Detect which cell encompasses the target text, then output its [X, Y] center coordinate. 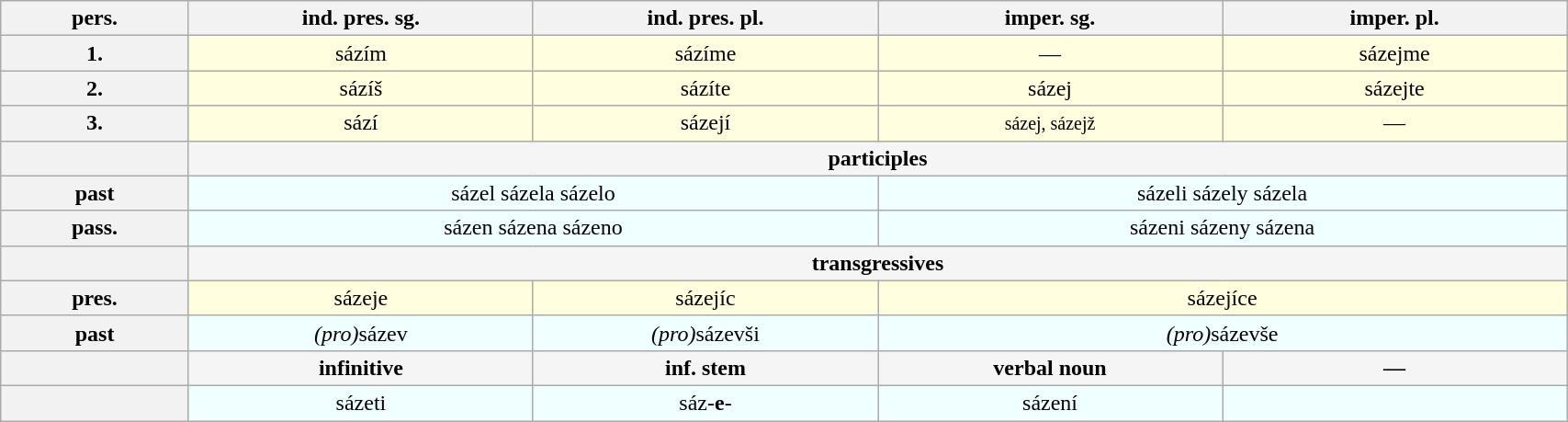
sázíme [705, 53]
sázeni sázeny sázena [1223, 228]
sázejme [1394, 53]
sázejíce [1223, 298]
(pro)sázevše [1223, 333]
(pro)sázevši [705, 333]
sázeti [360, 403]
sázejíc [705, 298]
verbal noun [1051, 368]
sázeje [360, 298]
sázíte [705, 88]
sázen sázena sázeno [533, 228]
ind. pres. pl. [705, 18]
(pro)sázev [360, 333]
sázel sázela sázelo [533, 193]
inf. stem [705, 368]
imper. sg. [1051, 18]
sázíš [360, 88]
sázejte [1394, 88]
sázejí [705, 123]
imper. pl. [1394, 18]
sáz-e- [705, 403]
sázej, sázejž [1051, 123]
participles [877, 158]
pres. [96, 298]
sázení [1051, 403]
ind. pres. sg. [360, 18]
2. [96, 88]
sází [360, 123]
pers. [96, 18]
pass. [96, 228]
1. [96, 53]
sázej [1051, 88]
sázím [360, 53]
sázeli sázely sázela [1223, 193]
3. [96, 123]
transgressives [877, 263]
infinitive [360, 368]
